Return [x, y] of the center of cell containing provided text 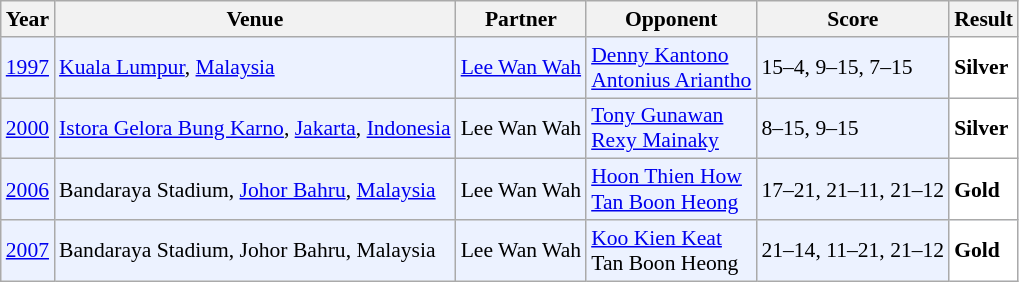
2007 [28, 250]
17–21, 21–11, 21–12 [852, 190]
Year [28, 19]
Partner [522, 19]
Koo Kien Keat Tan Boon Heong [671, 250]
Kuala Lumpur, Malaysia [255, 68]
Denny Kantono Antonius Ariantho [671, 68]
8–15, 9–15 [852, 128]
Result [984, 19]
2000 [28, 128]
15–4, 9–15, 7–15 [852, 68]
Istora Gelora Bung Karno, Jakarta, Indonesia [255, 128]
1997 [28, 68]
Score [852, 19]
21–14, 11–21, 21–12 [852, 250]
Tony Gunawan Rexy Mainaky [671, 128]
Hoon Thien How Tan Boon Heong [671, 190]
2006 [28, 190]
Opponent [671, 19]
Venue [255, 19]
